Extract the (X, Y) coordinate from the center of the cell holding the provided text.  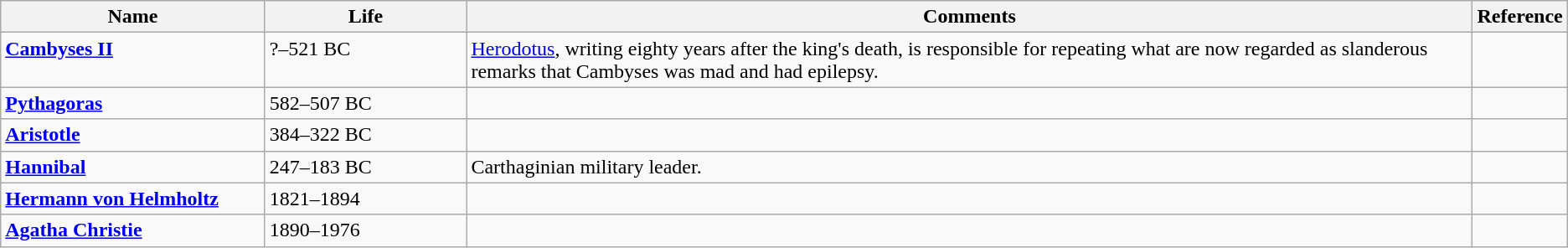
Carthaginian military leader. (970, 167)
582–507 BC (365, 103)
Aristotle (132, 135)
?–521 BC (365, 60)
1821–1894 (365, 199)
Life (365, 17)
Agatha Christie (132, 230)
384–322 BC (365, 135)
Reference (1519, 17)
Cambyses II (132, 60)
Pythagoras (132, 103)
Hannibal (132, 167)
Name (132, 17)
247–183 BC (365, 167)
Comments (970, 17)
Hermann von Helmholtz (132, 199)
1890–1976 (365, 230)
